Scan for the cell matching the given text and deliver its (x, y) coordinate at center. 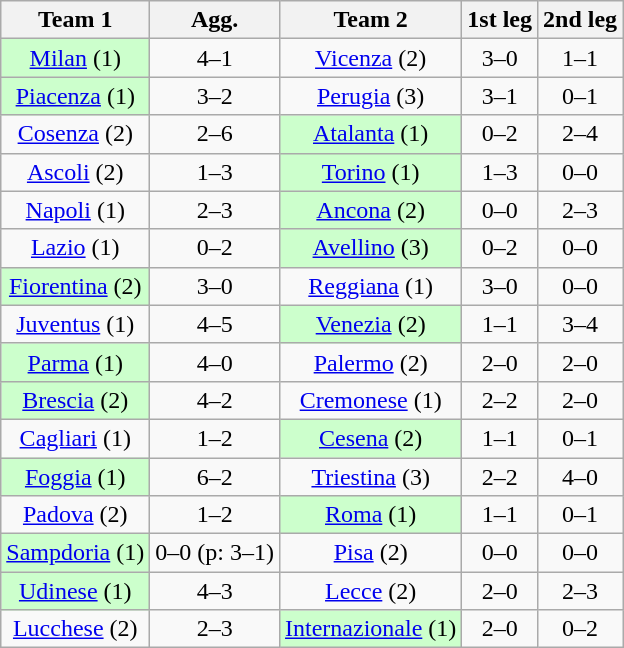
3–2 (215, 96)
Sampdoria (1) (76, 553)
Lucchese (2) (76, 629)
Atalanta (1) (371, 134)
4–3 (215, 591)
Fiorentina (2) (76, 286)
4–1 (215, 58)
Venezia (2) (371, 324)
Cosenza (2) (76, 134)
4–5 (215, 324)
Roma (1) (371, 515)
Torino (1) (371, 172)
Team 2 (371, 20)
3–1 (500, 96)
Agg. (215, 20)
Cagliari (1) (76, 438)
Foggia (1) (76, 477)
6–2 (215, 477)
Triestina (3) (371, 477)
Ascoli (2) (76, 172)
Udinese (1) (76, 591)
1st leg (500, 20)
2–6 (215, 134)
Cremonese (1) (371, 400)
4–2 (215, 400)
Perugia (3) (371, 96)
Palermo (2) (371, 362)
Juventus (1) (76, 324)
Avellino (3) (371, 248)
Brescia (2) (76, 400)
Cesena (2) (371, 438)
Ancona (2) (371, 210)
3–4 (580, 324)
Napoli (1) (76, 210)
Lazio (1) (76, 248)
Internazionale (1) (371, 629)
Milan (1) (76, 58)
Reggiana (1) (371, 286)
Piacenza (1) (76, 96)
Pisa (2) (371, 553)
2–4 (580, 134)
0–0 (p: 3–1) (215, 553)
Padova (2) (76, 515)
Vicenza (2) (371, 58)
Parma (1) (76, 362)
2nd leg (580, 20)
Lecce (2) (371, 591)
Team 1 (76, 20)
